Extract the [x, y] coordinate from the center of the cell holding the provided text.  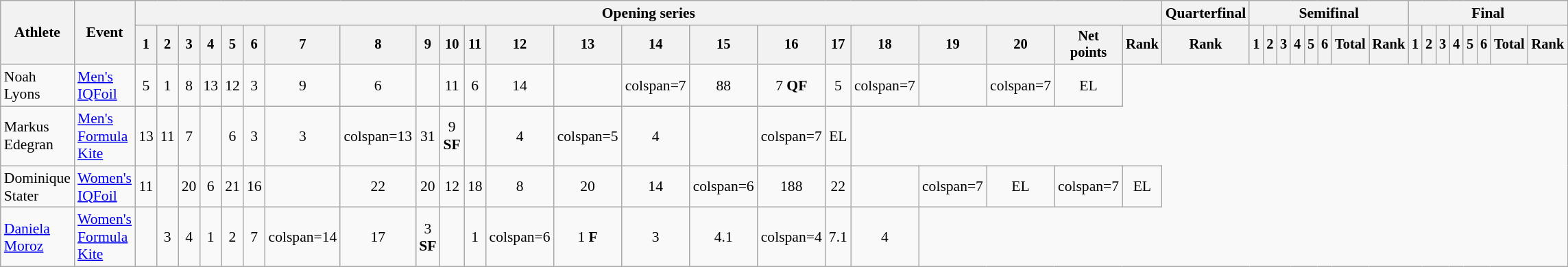
15 [724, 45]
Men's IQFoil [104, 85]
19 [953, 45]
Final [1488, 13]
Athlete [37, 33]
9 SF [453, 137]
Men's Formula Kite [104, 137]
Women's IQFoil [104, 186]
1 F [588, 237]
Quarterfinal [1206, 13]
colspan=4 [791, 237]
Noah Lyons [37, 85]
Women's Formula Kite [104, 237]
Opening series [649, 13]
88 [724, 85]
Daniela Moroz [37, 237]
7 QF [791, 85]
Dominique Stater [37, 186]
colspan=5 [588, 137]
21 [232, 186]
7.1 [838, 237]
31 [428, 137]
colspan=14 [303, 237]
188 [791, 186]
10 [453, 45]
Net points [1089, 45]
Markus Edegran [37, 137]
3 SF [428, 237]
4.1 [724, 237]
Event [104, 33]
Semifinal [1329, 13]
colspan=13 [378, 137]
